Locate the cell with the specified text and output its [X, Y] center coordinate. 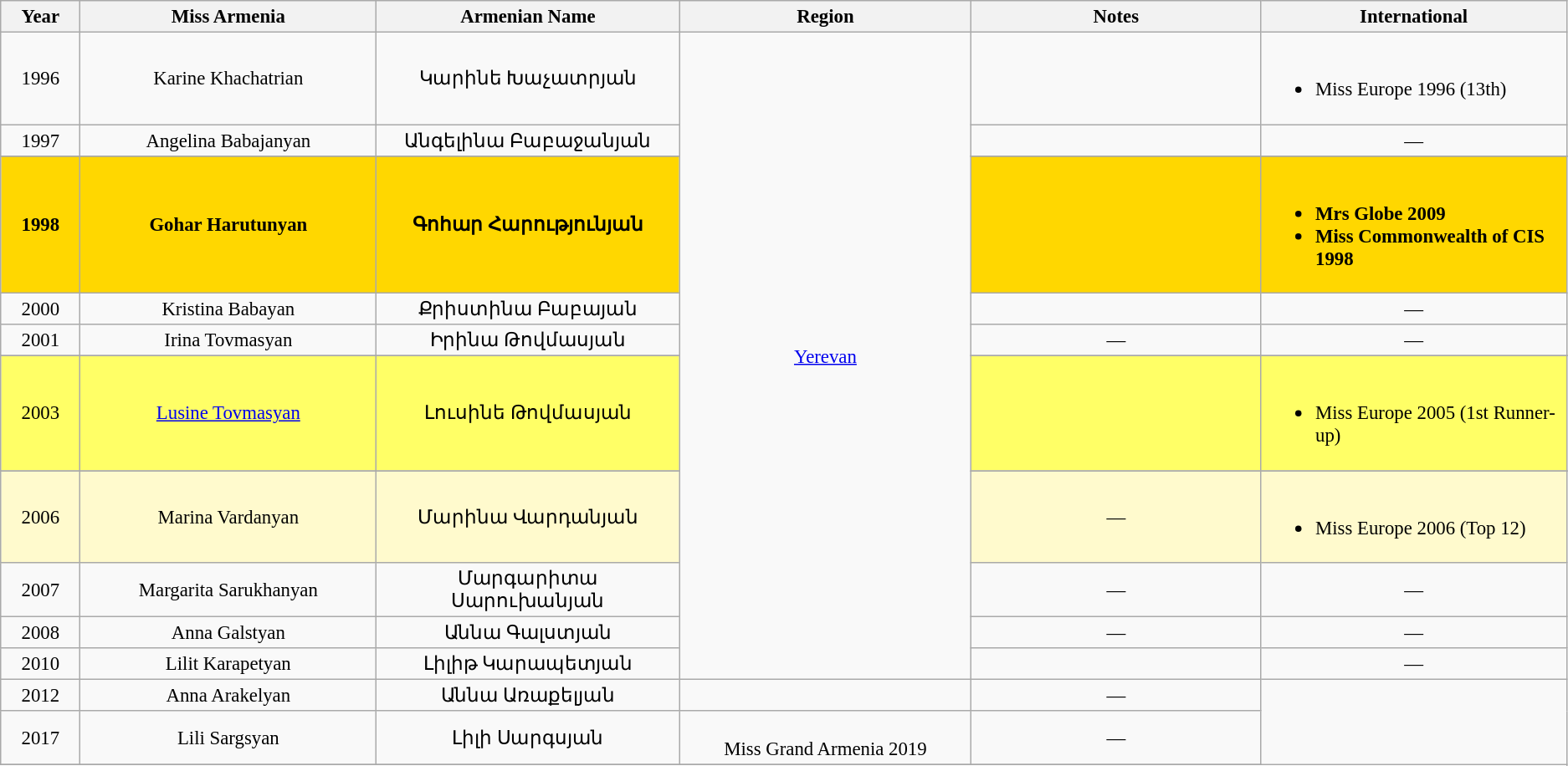
Կարինե Խաչատրյան [528, 79]
Anna Galstyan [228, 633]
Notes [1116, 17]
Karine Khachatrian [228, 79]
2001 [40, 340]
Lusine Tovmasyan [228, 413]
Miss Europe 2006 (Top 12) [1414, 517]
Armenian Name [528, 17]
Իրինա Թովմասյան [528, 340]
2012 [40, 696]
Miss Grand Armenia 2019 [825, 738]
2008 [40, 633]
Miss Europe 2005 (1st Runner-up) [1414, 413]
Region [825, 17]
Lilit Karapetyan [228, 664]
Kristina Babayan [228, 309]
Year [40, 17]
Լիլի Սարգսյան [528, 738]
Lili Sargsyan [228, 738]
Մարինա Վարդանյան [528, 517]
Yerevan [825, 356]
Աննա Առաքելյան [528, 696]
2000 [40, 309]
2006 [40, 517]
1996 [40, 79]
Miss Europe 1996 (13th) [1414, 79]
Մարգարիտա Սարուխանյան [528, 590]
Miss Armenia [228, 17]
Margarita Sarukhanyan [228, 590]
2010 [40, 664]
Anna Arakelyan [228, 696]
Անգելինա Բաբաջանյան [528, 140]
Marina Vardanyan [228, 517]
Լուսինե Թովմասյան [528, 413]
Լիլիթ Կարապետյան [528, 664]
2007 [40, 590]
Angelina Babajanyan [228, 140]
International [1414, 17]
2003 [40, 413]
Gohar Harutunyan [228, 224]
Գոհար Հարությունյան [528, 224]
1998 [40, 224]
Աննա Գալստյան [528, 633]
Mrs Globe 2009Miss Commonwealth of CIS 1998 [1414, 224]
1997 [40, 140]
Irina Tovmasyan [228, 340]
Քրիստինա Բաբայան [528, 309]
2017 [40, 738]
